From the cell containing the given text, extract its center point as (x, y) coordinate. 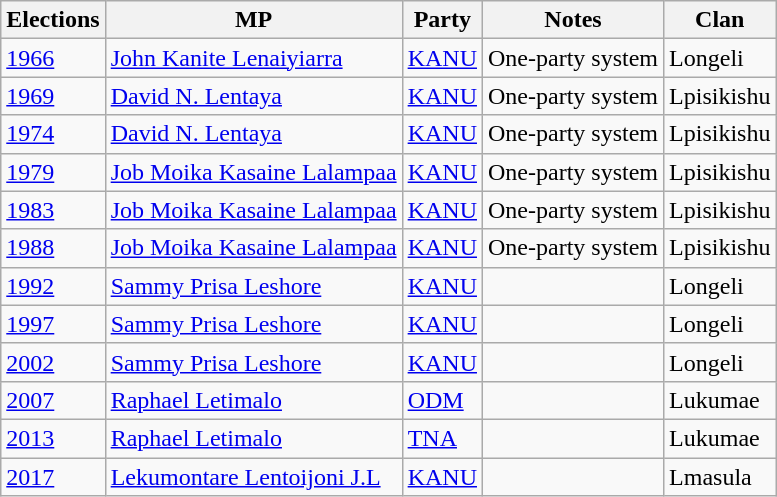
2002 (53, 362)
Notes (574, 20)
Party (442, 20)
MP (254, 20)
Lekumontare Lentoijoni J.L (254, 477)
Elections (53, 20)
1974 (53, 134)
1966 (53, 58)
John Kanite Lenaiyiarra (254, 58)
Clan (720, 20)
2017 (53, 477)
1997 (53, 324)
1992 (53, 286)
2007 (53, 400)
ODM (442, 400)
1988 (53, 248)
TNA (442, 438)
1983 (53, 210)
Lmasula (720, 477)
1969 (53, 96)
2013 (53, 438)
1979 (53, 172)
